Determine the (X, Y) coordinate at the center of the cell enclosing the given text.  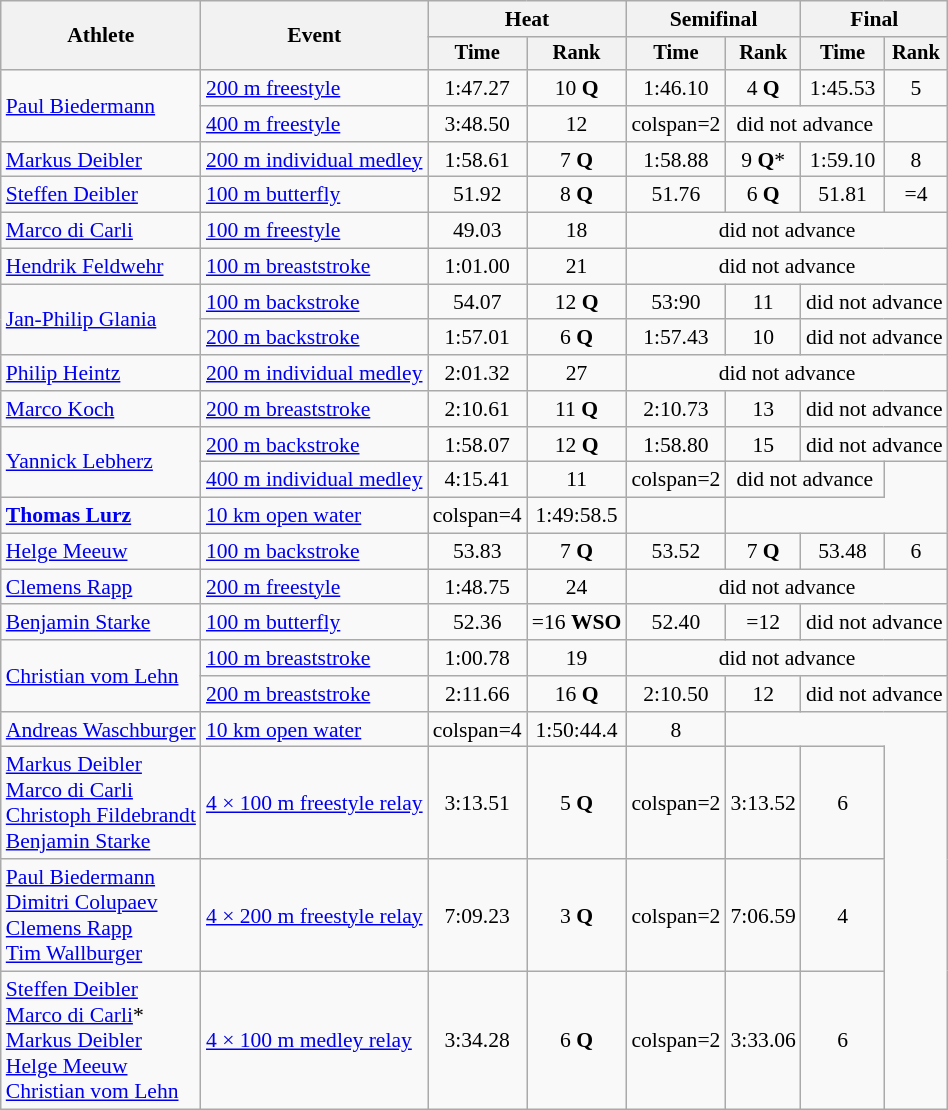
4 (842, 915)
Christian vom Lehn (101, 676)
1:58.61 (478, 160)
1:47.27 (478, 88)
1:00.78 (478, 658)
3:13.51 (478, 803)
2:10.73 (676, 409)
Markus Deibler (101, 160)
7:06.59 (762, 915)
8 Q (577, 195)
3:13.52 (762, 803)
=12 (762, 623)
7:09.23 (478, 915)
1:50:44.4 (577, 730)
1:58.07 (478, 445)
5 (916, 88)
Marco di Carli (101, 231)
1:58.88 (676, 160)
2:01.32 (478, 373)
16 Q (577, 694)
1:58.80 (676, 445)
24 (577, 587)
51.81 (842, 195)
2:10.50 (676, 694)
3:33.06 (762, 1041)
4 × 100 m medley relay (314, 1041)
4 Q (762, 88)
53:90 (676, 302)
4 × 100 m freestyle relay (314, 803)
9 Q* (762, 160)
1:57.43 (676, 338)
Heat (528, 19)
53.48 (842, 552)
100 m freestyle (314, 231)
51.92 (478, 195)
13 (762, 409)
Athlete (101, 36)
53.83 (478, 552)
Philip Heintz (101, 373)
Jan-Philip Glania (101, 320)
Final (874, 19)
49.03 (478, 231)
18 (577, 231)
Hendrik Feldwehr (101, 267)
21 (577, 267)
51.76 (676, 195)
4 × 200 m freestyle relay (314, 915)
Helge Meeuw (101, 552)
Markus DeiblerMarco di CarliChristoph FildebrandtBenjamin Starke (101, 803)
Steffen DeiblerMarco di Carli*Markus DeiblerHelge MeeuwChristian vom Lehn (101, 1041)
1:01.00 (478, 267)
5 Q (577, 803)
54.07 (478, 302)
3:48.50 (478, 124)
Benjamin Starke (101, 623)
Yannick Lebherz (101, 462)
Paul Biedermann (101, 106)
1:46.10 (676, 88)
Paul BiedermannDimitri ColupaevClemens RappTim Wallburger (101, 915)
Semifinal (714, 19)
4:15.41 (478, 480)
1:45.53 (842, 88)
53.52 (676, 552)
2:11.66 (478, 694)
Clemens Rapp (101, 587)
Event (314, 36)
1:48.75 (478, 587)
3 Q (577, 915)
Steffen Deibler (101, 195)
1:49:58.5 (577, 516)
1:57.01 (478, 338)
10 Q (577, 88)
=4 (916, 195)
52.40 (676, 623)
=16 WSO (577, 623)
2:10.61 (478, 409)
15 (762, 445)
Andreas Waschburger (101, 730)
27 (577, 373)
400 m individual medley (314, 480)
10 (762, 338)
Marco Koch (101, 409)
3:34.28 (478, 1041)
52.36 (478, 623)
Thomas Lurz (101, 516)
11 Q (577, 409)
19 (577, 658)
400 m freestyle (314, 124)
1:59.10 (842, 160)
